Determine the (x, y) coordinate at the center of the cell enclosing the given text.  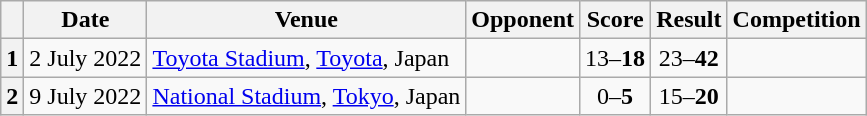
Opponent (523, 20)
0–5 (616, 96)
Venue (306, 20)
Toyota Stadium, Toyota, Japan (306, 58)
2 (12, 96)
13–18 (616, 58)
Result (689, 20)
9 July 2022 (86, 96)
Score (616, 20)
Competition (796, 20)
15–20 (689, 96)
National Stadium, Tokyo, Japan (306, 96)
2 July 2022 (86, 58)
1 (12, 58)
23–42 (689, 58)
Date (86, 20)
